Provide the [x, y] coordinate of the cell's center where the given text is located.  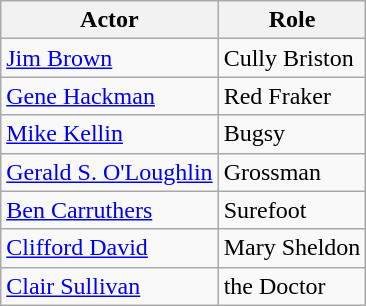
Mike Kellin [110, 134]
Clifford David [110, 248]
Gene Hackman [110, 96]
Red Fraker [292, 96]
the Doctor [292, 286]
Mary Sheldon [292, 248]
Surefoot [292, 210]
Jim Brown [110, 58]
Cully Briston [292, 58]
Role [292, 20]
Bugsy [292, 134]
Gerald S. O'Loughlin [110, 172]
Actor [110, 20]
Clair Sullivan [110, 286]
Grossman [292, 172]
Ben Carruthers [110, 210]
